Pinpoint the cell where the given text exists, returning its [x, y] midpoint coordinate. 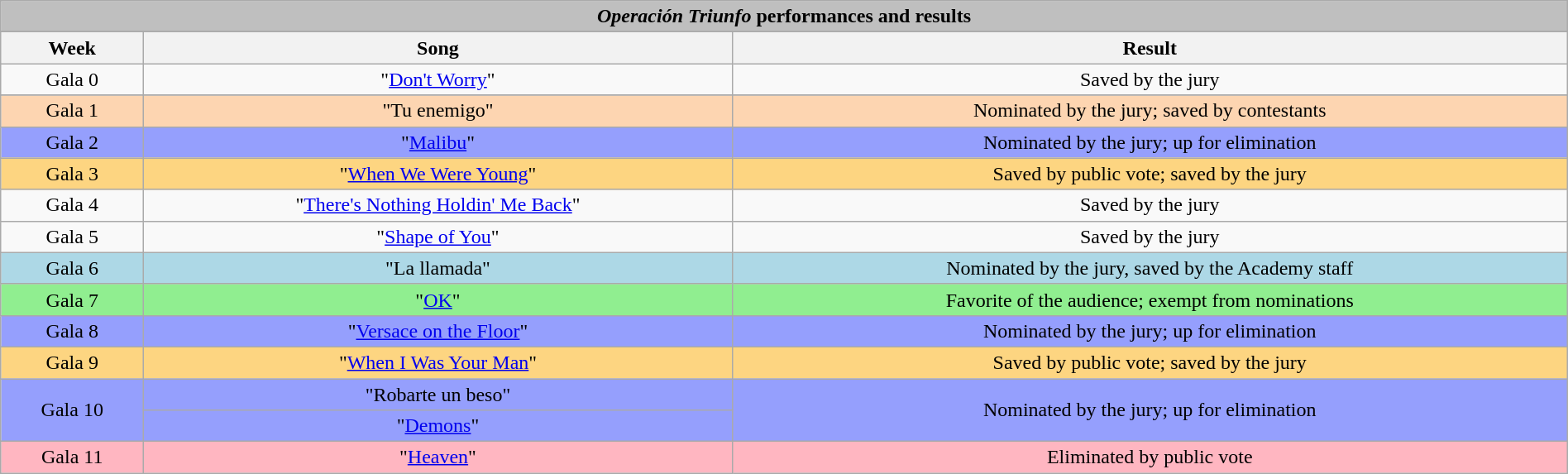
"Malibu" [438, 142]
Gala 9 [73, 362]
"La llamada" [438, 268]
Nominated by the jury, saved by the Academy staff [1150, 268]
Favorite of the audience; exempt from nominations [1150, 299]
Gala 11 [73, 457]
"Heaven" [438, 457]
Nominated by the jury; saved by contestants [1150, 111]
Gala 6 [73, 268]
Gala 1 [73, 111]
"When We Were Young" [438, 174]
"OK" [438, 299]
Gala 2 [73, 142]
"Robarte un beso" [438, 395]
Gala 10 [73, 410]
Song [438, 48]
"Don't Worry" [438, 79]
Gala 5 [73, 237]
Week [73, 48]
Gala 4 [73, 205]
"Versace on the Floor" [438, 331]
Gala 8 [73, 331]
Eliminated by public vote [1150, 457]
Gala 7 [73, 299]
Gala 3 [73, 174]
"Demons" [438, 426]
Gala 0 [73, 79]
"There's Nothing Holdin' Me Back" [438, 205]
Result [1150, 48]
"Tu enemigo" [438, 111]
"When I Was Your Man" [438, 362]
Operación Triunfo performances and results [784, 17]
"Shape of You" [438, 237]
